Locate the cell with the specified text and output its [X, Y] center coordinate. 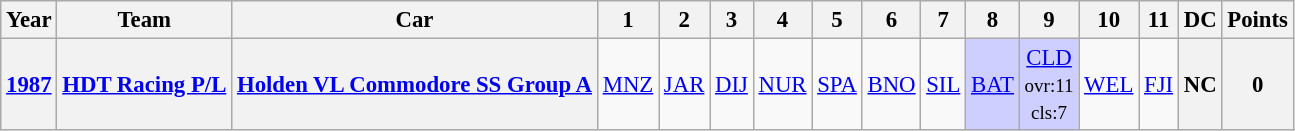
CLDovr:11cls:7 [1048, 85]
0 [1258, 85]
11 [1159, 20]
1987 [29, 85]
FJI [1159, 85]
BNO [892, 85]
Car [415, 20]
7 [944, 20]
Year [29, 20]
9 [1048, 20]
4 [782, 20]
MNZ [628, 85]
WEL [1109, 85]
SPA [837, 85]
3 [732, 20]
Holden VL Commodore SS Group A [415, 85]
1 [628, 20]
10 [1109, 20]
Team [144, 20]
BAT [993, 85]
NC [1200, 85]
5 [837, 20]
6 [892, 20]
Points [1258, 20]
SIL [944, 85]
HDT Racing P/L [144, 85]
NUR [782, 85]
JAR [684, 85]
DIJ [732, 85]
2 [684, 20]
8 [993, 20]
DC [1200, 20]
